Return (x, y) of the center of cell containing provided text 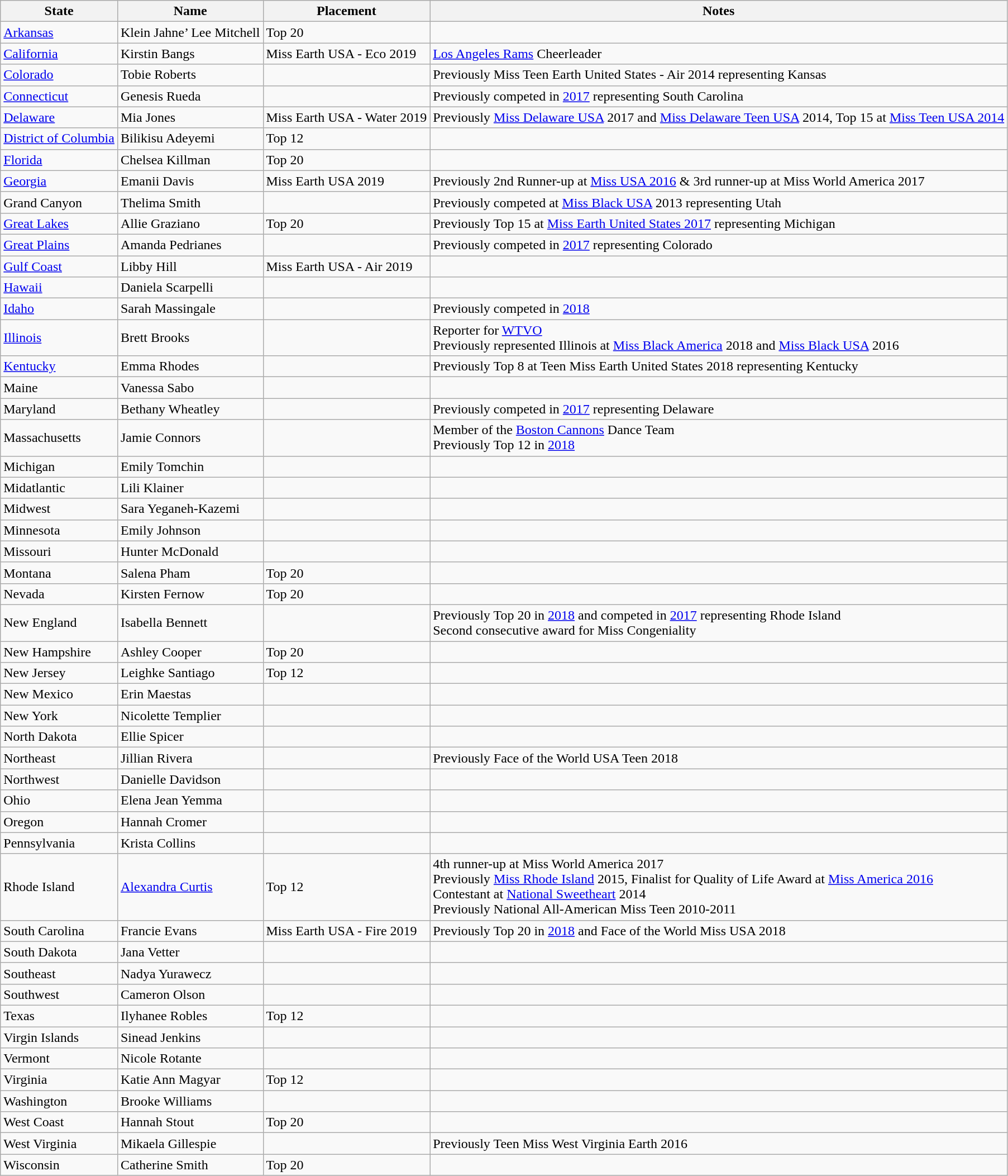
Danielle Davidson (190, 779)
Chelsea Killman (190, 160)
Great Plains (59, 245)
Nadya Yurawecz (190, 973)
Brett Brooks (190, 337)
South Dakota (59, 952)
Previously competed at Miss Black USA 2013 representing Utah (719, 202)
Minnesota (59, 530)
Previously competed in 2017 representing Colorado (719, 245)
Previously 2nd Runner-up at Miss USA 2016 & 3rd runner-up at Miss World America 2017 (719, 181)
California (59, 54)
Ashley Cooper (190, 652)
Previously Top 15 at Miss Earth United States 2017 representing Michigan (719, 223)
Hunter McDonald (190, 551)
Thelima Smith (190, 202)
Wisconsin (59, 1165)
Emily Johnson (190, 530)
Previously competed in 2017 representing Delaware (719, 409)
Miss Earth USA - Fire 2019 (346, 931)
Sarah Massingale (190, 309)
Nevada (59, 594)
Texas (59, 1016)
Previously Top 20 in 2018 and Face of the World Miss USA 2018 (719, 931)
Kentucky (59, 366)
Colorado (59, 75)
Daniela Scarpelli (190, 288)
Emanii Davis (190, 181)
Tobie Roberts (190, 75)
Bilikisu Adeyemi (190, 139)
Virgin Islands (59, 1037)
New York (59, 716)
Missouri (59, 551)
Sara Yeganeh-Kazemi (190, 509)
Miss Earth USA 2019 (346, 181)
Rhode Island (59, 887)
Notes (719, 11)
Ellie Spicer (190, 737)
Francie Evans (190, 931)
New Hampshire (59, 652)
Lili Klainer (190, 488)
Jana Vetter (190, 952)
Grand Canyon (59, 202)
Southeast (59, 973)
Mikaela Gillespie (190, 1144)
Gulf Coast (59, 266)
Catherine Smith (190, 1165)
Previously competed in 2018 (719, 309)
Hannah Stout (190, 1122)
Previously Miss Delaware USA 2017 and Miss Delaware Teen USA 2014, Top 15 at Miss Teen USA 2014 (719, 117)
Los Angeles Rams Cheerleader (719, 54)
Previously competed in 2017 representing South Carolina (719, 96)
Name (190, 11)
Nicolette Templier (190, 716)
Georgia (59, 181)
Amanda Pedrianes (190, 245)
Pennsylvania (59, 843)
Emma Rhodes (190, 366)
New Mexico (59, 694)
North Dakota (59, 737)
Connecticut (59, 96)
Sinead Jenkins (190, 1037)
Arkansas (59, 32)
Previously Top 20 in 2018 and competed in 2017 representing Rhode IslandSecond consecutive award for Miss Congeniality (719, 622)
Jamie Connors (190, 438)
Northwest (59, 779)
Libby Hill (190, 266)
Michigan (59, 466)
Emily Tomchin (190, 466)
Ilyhanee Robles (190, 1016)
Northeast (59, 758)
Washington (59, 1101)
Kirstin Bangs (190, 54)
Alexandra Curtis (190, 887)
West Coast (59, 1122)
Montana (59, 573)
Hawaii (59, 288)
Miss Earth USA - Water 2019 (346, 117)
Vermont (59, 1059)
Southwest (59, 994)
Hannah Cromer (190, 822)
Isabella Bennett (190, 622)
Maryland (59, 409)
Great Lakes (59, 223)
Nicole Rotante (190, 1059)
Klein Jahne’ Lee Mitchell (190, 32)
West Virginia (59, 1144)
Member of the Boston Cannons Dance TeamPreviously Top 12 in 2018 (719, 438)
Elena Jean Yemma (190, 801)
Previously Face of the World USA Teen 2018 (719, 758)
Idaho (59, 309)
Vanessa Sabo (190, 388)
Illinois (59, 337)
Maine (59, 388)
Genesis Rueda (190, 96)
Allie Graziano (190, 223)
District of Columbia (59, 139)
Oregon (59, 822)
Florida (59, 160)
Placement (346, 11)
Massachusetts (59, 438)
Miss Earth USA - Eco 2019 (346, 54)
Salena Pham (190, 573)
Mia Jones (190, 117)
Bethany Wheatley (190, 409)
Midwest (59, 509)
Krista Collins (190, 843)
Previously Top 8 at Teen Miss Earth United States 2018 representing Kentucky (719, 366)
Midatlantic (59, 488)
New Jersey (59, 673)
Leighke Santiago (190, 673)
New England (59, 622)
State (59, 11)
Reporter for WTVOPreviously represented Illinois at Miss Black America 2018 and Miss Black USA 2016 (719, 337)
Delaware (59, 117)
Erin Maestas (190, 694)
South Carolina (59, 931)
Katie Ann Magyar (190, 1080)
Kirsten Fernow (190, 594)
Previously Miss Teen Earth United States - Air 2014 representing Kansas (719, 75)
Previously Teen Miss West Virginia Earth 2016 (719, 1144)
Miss Earth USA - Air 2019 (346, 266)
Cameron Olson (190, 994)
Jillian Rivera (190, 758)
Ohio (59, 801)
Virginia (59, 1080)
Brooke Williams (190, 1101)
